Extract the (x, y) coordinate from the center of the cell holding the provided text.  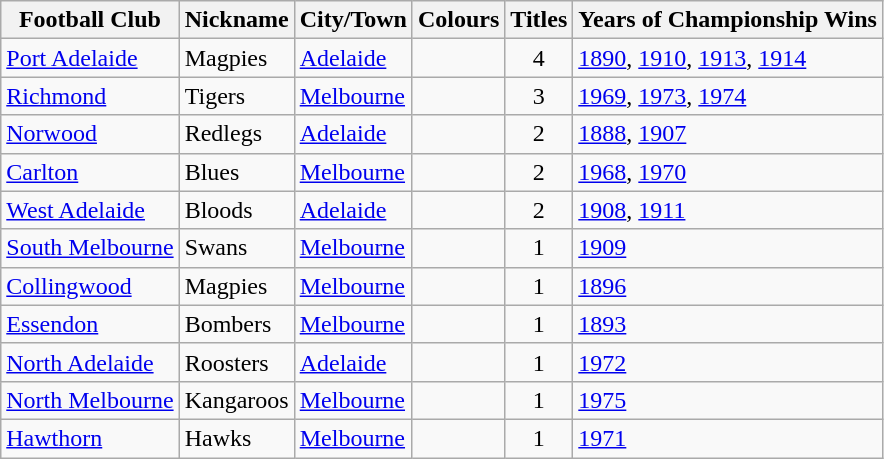
Years of Championship Wins (728, 20)
Collingwood (90, 286)
Tigers (236, 96)
1896 (728, 286)
Norwood (90, 134)
1909 (728, 248)
Blues (236, 172)
Kangaroos (236, 400)
1968, 1970 (728, 172)
Carlton (90, 172)
Swans (236, 248)
South Melbourne (90, 248)
1972 (728, 362)
1888, 1907 (728, 134)
Redlegs (236, 134)
1908, 1911 (728, 210)
Richmond (90, 96)
1969, 1973, 1974 (728, 96)
4 (539, 58)
Essendon (90, 324)
Bloods (236, 210)
North Melbourne (90, 400)
North Adelaide (90, 362)
Bombers (236, 324)
Hawthorn (90, 438)
West Adelaide (90, 210)
Port Adelaide (90, 58)
Roosters (236, 362)
3 (539, 96)
Colours (458, 20)
1890, 1910, 1913, 1914 (728, 58)
Hawks (236, 438)
Football Club (90, 20)
Nickname (236, 20)
City/Town (353, 20)
1893 (728, 324)
Titles (539, 20)
1971 (728, 438)
1975 (728, 400)
